Identify which cell holds the provided text, then report its (x, y) central coordinate. 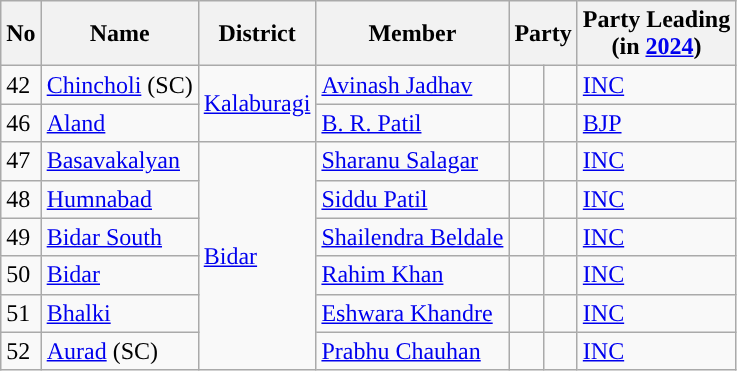
Shailendra Beldale (412, 237)
Avinash Jadhav (412, 85)
Siddu Patil (412, 199)
District (257, 34)
Humnabad (120, 199)
Bidar South (120, 237)
42 (21, 85)
Prabhu Chauhan (412, 351)
Chincholi (SC) (120, 85)
47 (21, 161)
Basavakalyan (120, 161)
B. R. Patil (412, 123)
Party Leading(in 2024) (656, 34)
Party (543, 34)
50 (21, 275)
BJP (656, 123)
Bhalki (120, 313)
48 (21, 199)
Name (120, 34)
Aland (120, 123)
Eshwara Khandre (412, 313)
Aurad (SC) (120, 351)
Rahim Khan (412, 275)
No (21, 34)
Sharanu Salagar (412, 161)
46 (21, 123)
Kalaburagi (257, 104)
52 (21, 351)
51 (21, 313)
Member (412, 34)
49 (21, 237)
